Locate the cell with the specified text and output its (x, y) center coordinate. 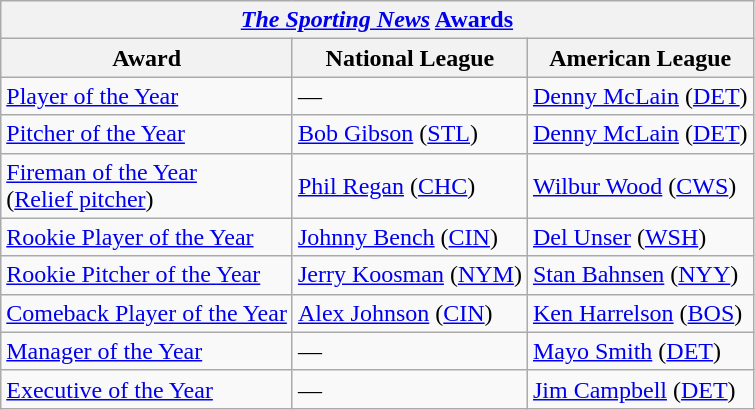
Manager of the Year (147, 351)
Stan Bahnsen (NYY) (640, 275)
Bob Gibson (STL) (410, 134)
Fireman of the Year(Relief pitcher) (147, 186)
Johnny Bench (CIN) (410, 237)
American League (640, 58)
Del Unser (WSH) (640, 237)
National League (410, 58)
Player of the Year (147, 96)
Executive of the Year (147, 389)
Phil Regan (CHC) (410, 186)
The Sporting News Awards (377, 20)
Pitcher of the Year (147, 134)
Alex Johnson (CIN) (410, 313)
Rookie Pitcher of the Year (147, 275)
Ken Harrelson (BOS) (640, 313)
Comeback Player of the Year (147, 313)
Jerry Koosman (NYM) (410, 275)
Wilbur Wood (CWS) (640, 186)
Award (147, 58)
Jim Campbell (DET) (640, 389)
Mayo Smith (DET) (640, 351)
Rookie Player of the Year (147, 237)
